Scan for the cell matching the given text and deliver its (X, Y) coordinate at center. 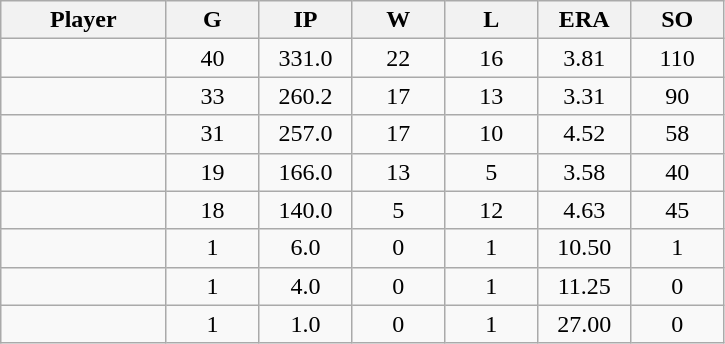
1.0 (306, 324)
6.0 (306, 248)
G (212, 20)
Player (84, 20)
3.58 (584, 172)
90 (678, 96)
10.50 (584, 248)
3.81 (584, 58)
45 (678, 210)
257.0 (306, 134)
33 (212, 96)
260.2 (306, 96)
3.31 (584, 96)
331.0 (306, 58)
27.00 (584, 324)
11.25 (584, 286)
IP (306, 20)
18 (212, 210)
12 (492, 210)
W (398, 20)
L (492, 20)
ERA (584, 20)
10 (492, 134)
4.0 (306, 286)
140.0 (306, 210)
22 (398, 58)
19 (212, 172)
4.63 (584, 210)
110 (678, 58)
31 (212, 134)
4.52 (584, 134)
166.0 (306, 172)
16 (492, 58)
58 (678, 134)
SO (678, 20)
